Return (X, Y) of the center of cell containing provided text 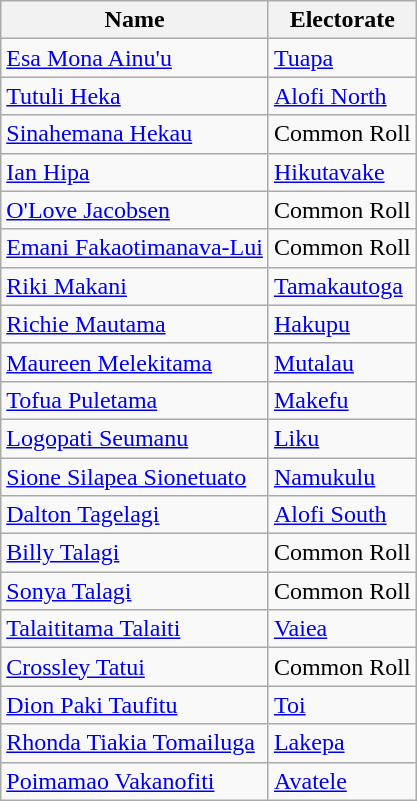
Avatele (342, 781)
Billy Talagi (135, 553)
Vaiea (342, 629)
Richie Mautama (135, 324)
Logopati Seumanu (135, 438)
Maureen Melekitama (135, 362)
Tamakautoga (342, 286)
Tuapa (342, 58)
O'Love Jacobsen (135, 210)
Esa Mona Ainu'u (135, 58)
Lakepa (342, 743)
Dalton Tagelagi (135, 515)
Dion Paki Taufitu (135, 705)
Mutalau (342, 362)
Crossley Tatui (135, 667)
Ian Hipa (135, 172)
Riki Makani (135, 286)
Rhonda Tiakia Tomailuga (135, 743)
Toi (342, 705)
Namukulu (342, 477)
Hikutavake (342, 172)
Emani Fakaotimanava-Lui (135, 248)
Makefu (342, 400)
Liku (342, 438)
Sonya Talagi (135, 591)
Alofi South (342, 515)
Sinahemana Hekau (135, 134)
Name (135, 20)
Sione Silapea Sionetuato (135, 477)
Tutuli Heka (135, 96)
Talaititama Talaiti (135, 629)
Tofua Puletama (135, 400)
Alofi North (342, 96)
Hakupu (342, 324)
Poimamao Vakanofiti (135, 781)
Electorate (342, 20)
